Find where the given text appears and provide that cell's center as [x, y] coordinate. 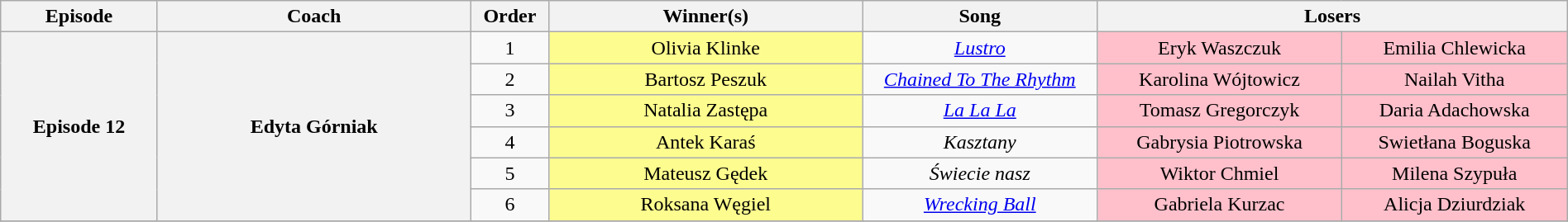
Emilia Chlewicka [1454, 48]
5 [509, 173]
2 [509, 79]
Natalia Zastępa [706, 111]
3 [509, 111]
Olivia Klinke [706, 48]
La La La [980, 111]
Lustro [980, 48]
Antek Karaś [706, 142]
Gabriela Kurzac [1219, 205]
Song [980, 17]
Karolina Wójtowicz [1219, 79]
Swietłana Boguska [1454, 142]
Nailah Vitha [1454, 79]
Mateusz Gędek [706, 173]
Episode [79, 17]
Tomasz Gregorczyk [1219, 111]
Coach [314, 17]
Eryk Waszczuk [1219, 48]
Losers [1332, 17]
6 [509, 205]
Kasztany [980, 142]
Winner(s) [706, 17]
Roksana Węgiel [706, 205]
1 [509, 48]
Alicja Dziurdziak [1454, 205]
Wiktor Chmiel [1219, 173]
Świecie nasz [980, 173]
Edyta Górniak [314, 126]
Bartosz Peszuk [706, 79]
Wrecking Ball [980, 205]
Milena Szypuła [1454, 173]
Daria Adachowska [1454, 111]
Chained To The Rhythm [980, 79]
Order [509, 17]
Episode 12 [79, 126]
4 [509, 142]
Gabrysia Piotrowska [1219, 142]
